Capture the cell that displays the provided text and extract its [x, y] central coordinate. 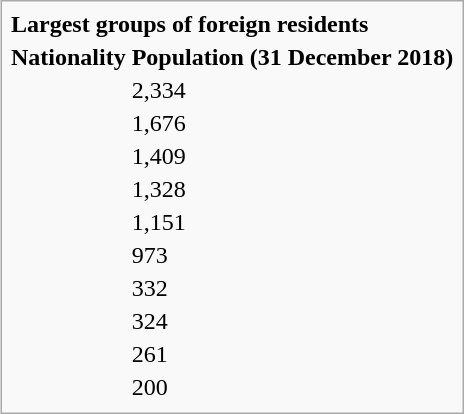
1,328 [292, 189]
261 [292, 354]
Population (31 December 2018) [292, 57]
200 [292, 387]
973 [292, 255]
Nationality [69, 57]
1,409 [292, 156]
1,676 [292, 123]
1,151 [292, 222]
Largest groups of foreign residents [232, 24]
2,334 [292, 90]
332 [292, 288]
324 [292, 321]
